For the text-containing cell, return its midpoint in [X, Y] coordinate format. 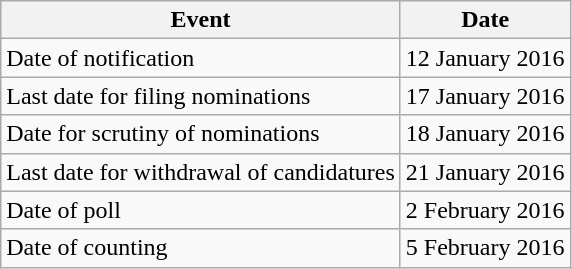
Event [201, 20]
17 January 2016 [485, 96]
21 January 2016 [485, 172]
12 January 2016 [485, 58]
18 January 2016 [485, 134]
Date of counting [201, 248]
Date for scrutiny of nominations [201, 134]
Date of notification [201, 58]
2 February 2016 [485, 210]
Last date for withdrawal of candidatures [201, 172]
Date of poll [201, 210]
5 February 2016 [485, 248]
Last date for filing nominations [201, 96]
Date [485, 20]
